For the text-containing cell, return its midpoint in [X, Y] coordinate format. 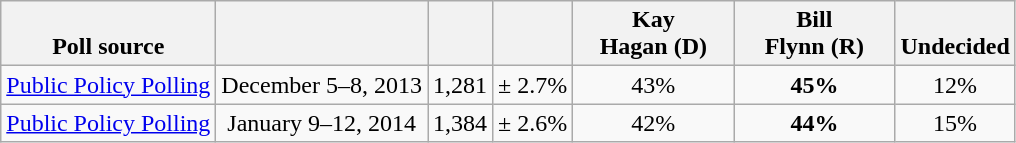
January 9–12, 2014 [322, 123]
Undecided [955, 34]
45% [814, 85]
± 2.7% [533, 85]
KayHagan (D) [654, 34]
1,281 [460, 85]
43% [654, 85]
15% [955, 123]
1,384 [460, 123]
± 2.6% [533, 123]
BillFlynn (R) [814, 34]
12% [955, 85]
42% [654, 123]
December 5–8, 2013 [322, 85]
Poll source [108, 34]
44% [814, 123]
